Extract the (x, y) coordinate from the center of the cell holding the provided text.  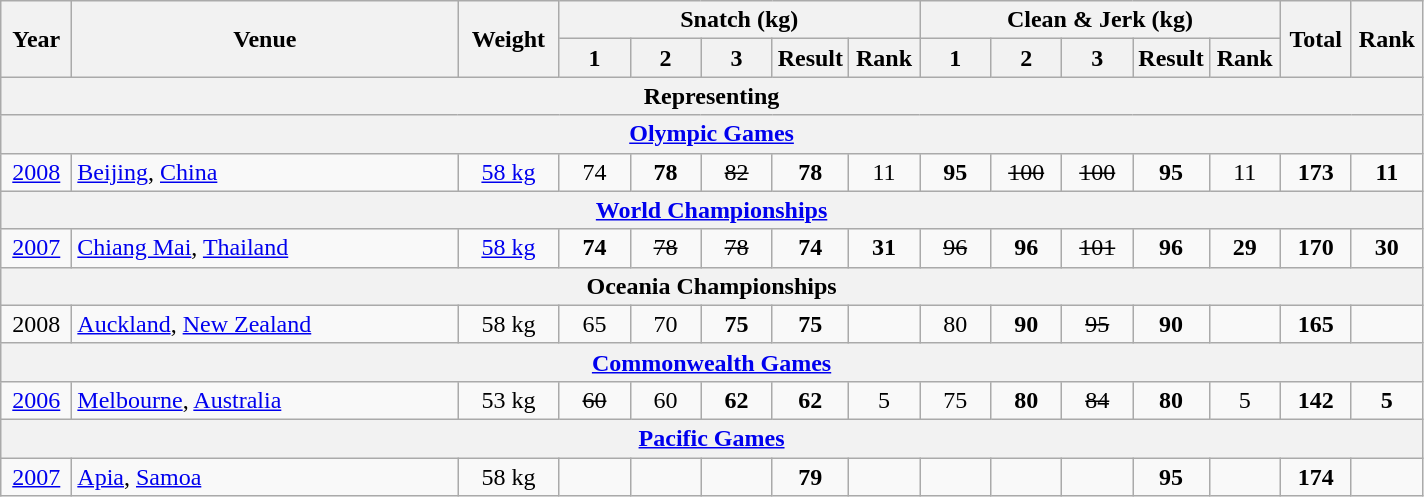
82 (736, 172)
70 (666, 324)
29 (1244, 248)
Snatch (kg) (740, 20)
Apia, Samoa (265, 477)
Auckland, New Zealand (265, 324)
2006 (36, 400)
Chiang Mai, Thailand (265, 248)
174 (1316, 477)
Melbourne, Australia (265, 400)
Total (1316, 39)
Olympic Games (712, 134)
165 (1316, 324)
30 (1386, 248)
65 (594, 324)
53 kg (508, 400)
31 (884, 248)
101 (1098, 248)
Representing (712, 96)
Beijing, China (265, 172)
Year (36, 39)
79 (810, 477)
170 (1316, 248)
World Championships (712, 210)
142 (1316, 400)
173 (1316, 172)
Clean & Jerk (kg) (1100, 20)
Pacific Games (712, 438)
84 (1098, 400)
Oceania Championships (712, 286)
Weight (508, 39)
Venue (265, 39)
Commonwealth Games (712, 362)
